Search for the cell housing the specified text and yield its (X, Y) center coordinate. 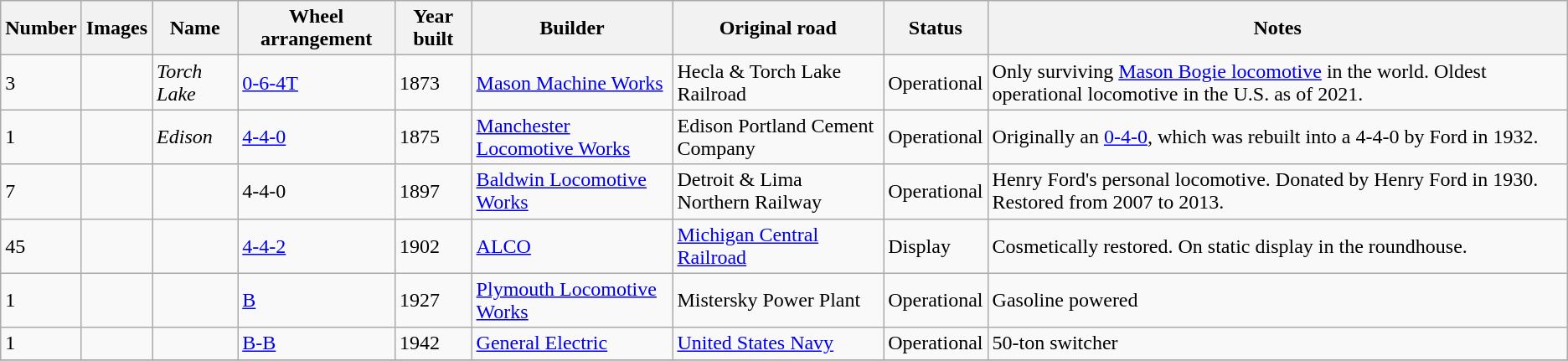
3 (41, 82)
Plymouth Locomotive Works (572, 300)
United States Navy (778, 343)
Baldwin Locomotive Works (572, 191)
Edison (195, 137)
Torch Lake (195, 82)
50-ton switcher (1277, 343)
Manchester Locomotive Works (572, 137)
Mistersky Power Plant (778, 300)
Display (936, 246)
Mason Machine Works (572, 82)
Images (116, 28)
Builder (572, 28)
1942 (433, 343)
Only surviving Mason Bogie locomotive in the world. Oldest operational locomotive in the U.S. as of 2021. (1277, 82)
Gasoline powered (1277, 300)
Original road (778, 28)
Michigan Central Railroad (778, 246)
1875 (433, 137)
45 (41, 246)
Notes (1277, 28)
1927 (433, 300)
1897 (433, 191)
Hecla & Torch Lake Railroad (778, 82)
Henry Ford's personal locomotive. Donated by Henry Ford in 1930. Restored from 2007 to 2013. (1277, 191)
B-B (317, 343)
7 (41, 191)
Detroit & Lima Northern Railway (778, 191)
Cosmetically restored. On static display in the roundhouse. (1277, 246)
1873 (433, 82)
General Electric (572, 343)
Year built (433, 28)
1902 (433, 246)
Originally an 0-4-0, which was rebuilt into a 4-4-0 by Ford in 1932. (1277, 137)
B (317, 300)
4-4-2 (317, 246)
ALCO (572, 246)
Number (41, 28)
Name (195, 28)
Edison Portland Cement Company (778, 137)
Wheel arrangement (317, 28)
Status (936, 28)
0-6-4T (317, 82)
